Capture the cell that displays the provided text and extract its (x, y) central coordinate. 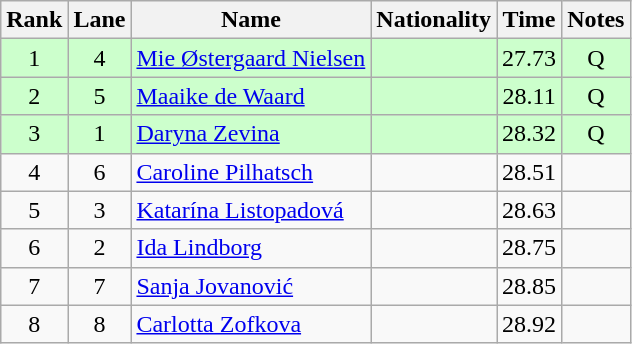
28.63 (530, 210)
Notes (596, 20)
Maaike de Waard (251, 96)
Mie Østergaard Nielsen (251, 58)
Caroline Pilhatsch (251, 172)
Sanja Jovanović (251, 286)
28.92 (530, 324)
Carlotta Zofkova (251, 324)
Lane (100, 20)
Name (251, 20)
28.32 (530, 134)
Time (530, 20)
28.75 (530, 248)
28.51 (530, 172)
28.11 (530, 96)
Katarína Listopadová (251, 210)
Nationality (434, 20)
Daryna Zevina (251, 134)
27.73 (530, 58)
Ida Lindborg (251, 248)
Rank (34, 20)
28.85 (530, 286)
